Pinpoint the cell where the given text exists, returning its [X, Y] midpoint coordinate. 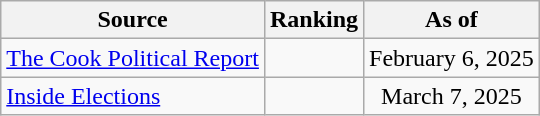
Source [133, 20]
March 7, 2025 [452, 96]
Inside Elections [133, 96]
February 6, 2025 [452, 58]
Ranking [314, 20]
As of [452, 20]
The Cook Political Report [133, 58]
